Extract the (X, Y) coordinate from the center of the cell holding the provided text.  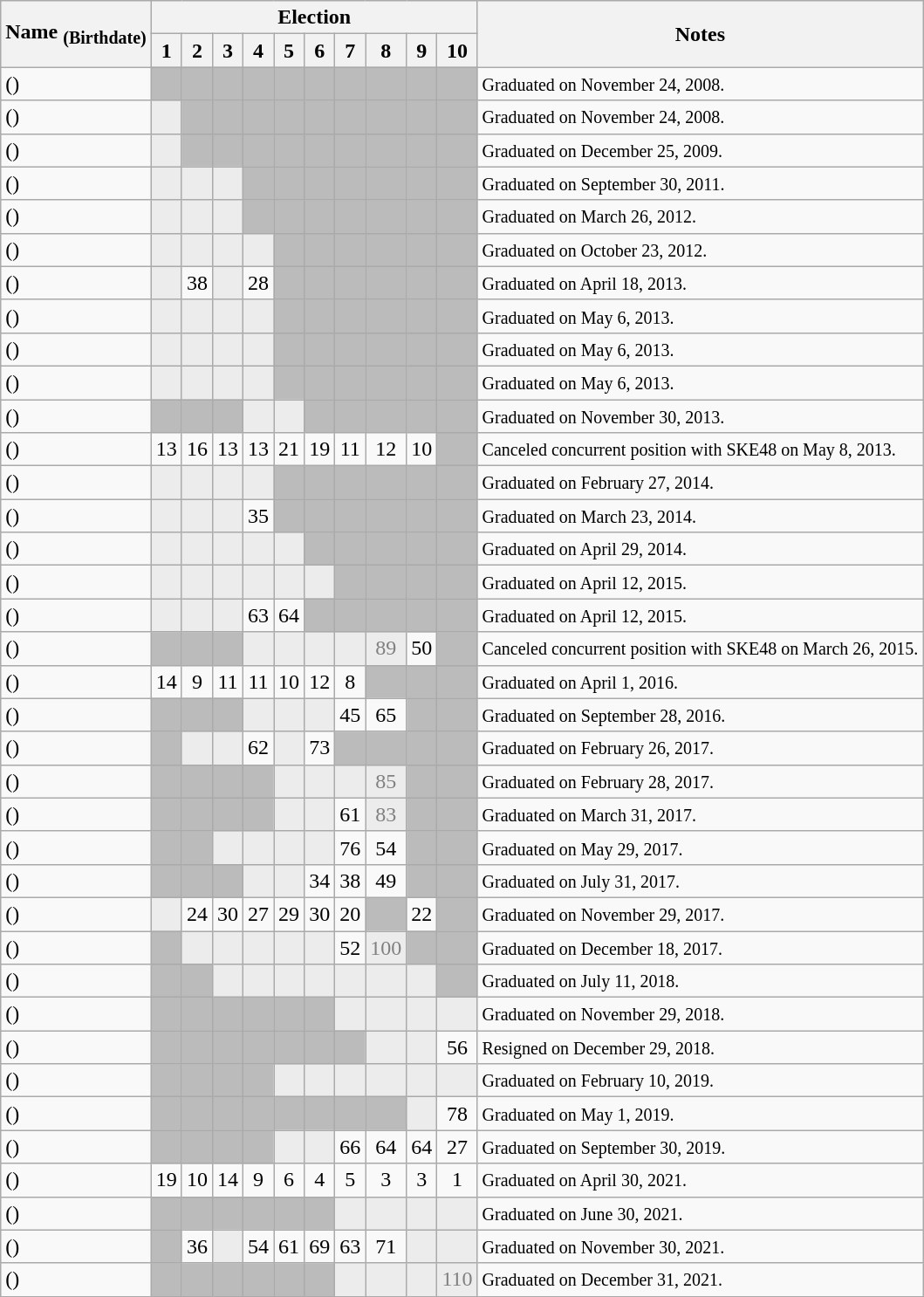
76 (351, 848)
Notes (700, 34)
Graduated on September 30, 2019. (700, 1147)
16 (197, 449)
Graduated on December 18, 2017. (700, 947)
24 (197, 914)
Graduated on December 25, 2009. (700, 150)
Graduated on September 28, 2016. (700, 715)
52 (351, 947)
21 (290, 449)
36 (197, 1246)
Graduated on May 1, 2019. (700, 1114)
Canceled concurrent position with SKE48 on March 26, 2015. (700, 648)
Graduated on February 26, 2017. (700, 748)
Graduated on February 27, 2014. (700, 483)
Graduated on September 30, 2011. (700, 183)
65 (386, 715)
29 (290, 914)
110 (457, 1280)
20 (351, 914)
Graduated on June 30, 2021. (700, 1213)
7 (351, 51)
Graduated on March 26, 2012. (700, 216)
85 (386, 781)
69 (319, 1246)
Graduated on October 23, 2012. (700, 250)
Graduated on May 29, 2017. (700, 848)
50 (422, 648)
34 (319, 881)
66 (351, 1147)
Name (Birthdate) (77, 34)
71 (386, 1246)
Graduated on February 10, 2019. (700, 1081)
78 (457, 1114)
83 (386, 814)
Graduated on November 29, 2017. (700, 914)
56 (457, 1047)
Graduated on April 29, 2014. (700, 549)
73 (319, 748)
62 (258, 748)
35 (258, 516)
Graduated on July 31, 2017. (700, 881)
Graduated on March 23, 2014. (700, 516)
100 (386, 947)
Graduated on November 30, 2013. (700, 416)
Graduated on April 1, 2016. (700, 682)
2 (197, 51)
Resigned on December 29, 2018. (700, 1047)
89 (386, 648)
Graduated on February 28, 2017. (700, 781)
Graduated on November 30, 2021. (700, 1246)
Graduated on December 31, 2021. (700, 1280)
Graduated on April 30, 2021. (700, 1180)
28 (258, 283)
Graduated on April 18, 2013. (700, 283)
Election (314, 17)
Graduated on November 29, 2018. (700, 1014)
Graduated on March 31, 2017. (700, 814)
45 (351, 715)
Canceled concurrent position with SKE48 on May 8, 2013. (700, 449)
49 (386, 881)
22 (422, 914)
Graduated on July 11, 2018. (700, 981)
